Capture the cell that displays the provided text and extract its (X, Y) central coordinate. 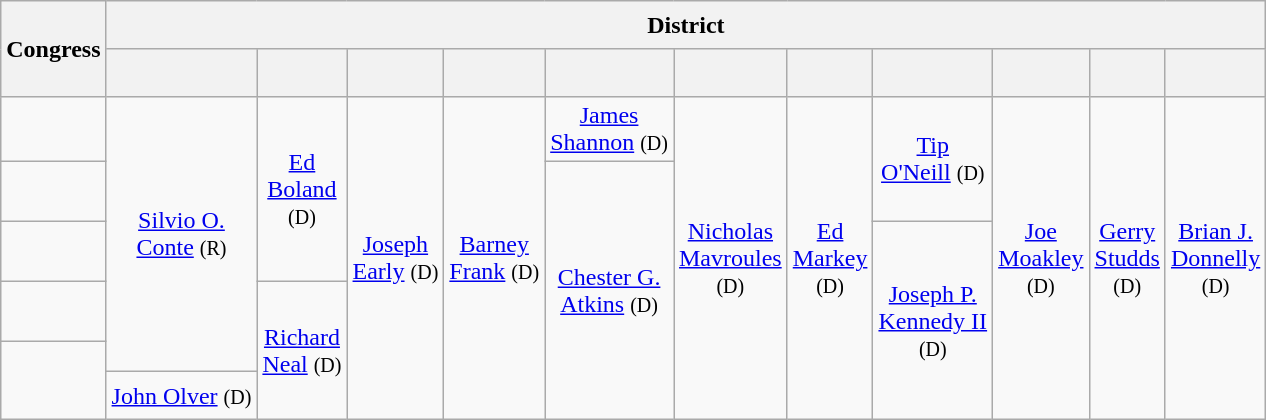
BarneyFrank (D) (494, 258)
NicholasMavroules(D) (731, 258)
JosephEarly (D) (396, 258)
Chester G.Atkins (D) (610, 291)
Congress (54, 49)
Brian J.Donnelly(D) (1215, 258)
District (686, 25)
Silvio O.Conte (R) (182, 234)
JoeMoakley(D) (1041, 258)
EdBoland(D) (302, 190)
EdMarkey(D) (830, 258)
John Olver (D) (182, 396)
Joseph P.Kennedy II(D) (933, 321)
TipO'Neill (D) (933, 160)
GerryStudds(D) (1127, 258)
RichardNeal (D) (302, 351)
JamesShannon (D) (610, 130)
